Extract the [x, y] coordinate from the center of the cell holding the provided text.  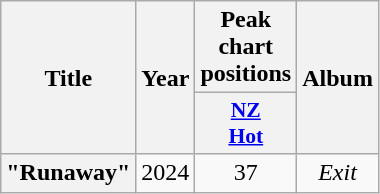
"Runaway" [68, 173]
Exit [338, 173]
Album [338, 78]
2024 [166, 173]
37 [246, 173]
Year [166, 78]
Title [68, 78]
NZHot [246, 124]
Peak chart positions [246, 47]
